Scan for the cell matching the given text and deliver its [x, y] coordinate at center. 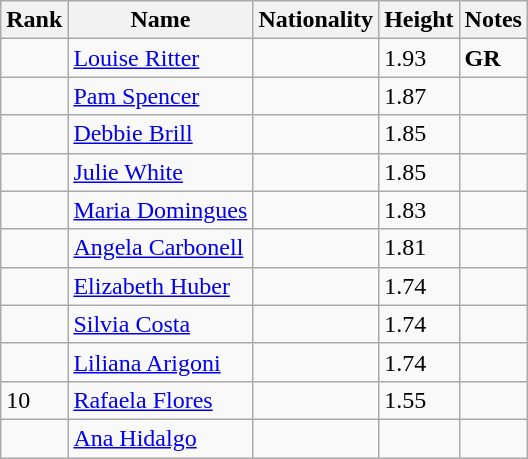
Julie White [160, 172]
Louise Ritter [160, 58]
Ana Hidalgo [160, 438]
Height [419, 20]
Angela Carbonell [160, 248]
1.81 [419, 248]
Silvia Costa [160, 324]
1.83 [419, 210]
GR [493, 58]
Debbie Brill [160, 134]
1.55 [419, 400]
Name [160, 20]
10 [34, 400]
Elizabeth Huber [160, 286]
Rafaela Flores [160, 400]
1.93 [419, 58]
1.87 [419, 96]
Liliana Arigoni [160, 362]
Notes [493, 20]
Nationality [316, 20]
Pam Spencer [160, 96]
Maria Domingues [160, 210]
Rank [34, 20]
